Capture the cell that displays the provided text and extract its [x, y] central coordinate. 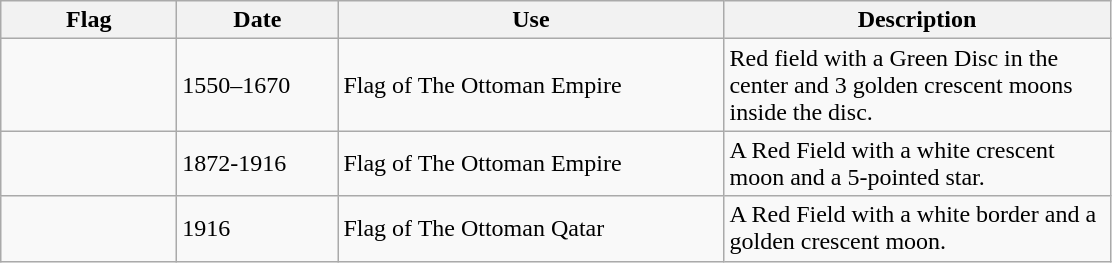
Flag [89, 20]
1916 [258, 228]
Description [917, 20]
Flag of The Ottoman Qatar [531, 228]
Date [258, 20]
Use [531, 20]
A Red Field with a white border and a golden crescent moon. [917, 228]
1550–1670 [258, 85]
1872-1916 [258, 164]
A Red Field with a white crescent moon and a 5-pointed star. [917, 164]
Red field with a Green Disc in the center and 3 golden crescent moons inside the disc. [917, 85]
